Detect which cell encompasses the target text, then output its [x, y] center coordinate. 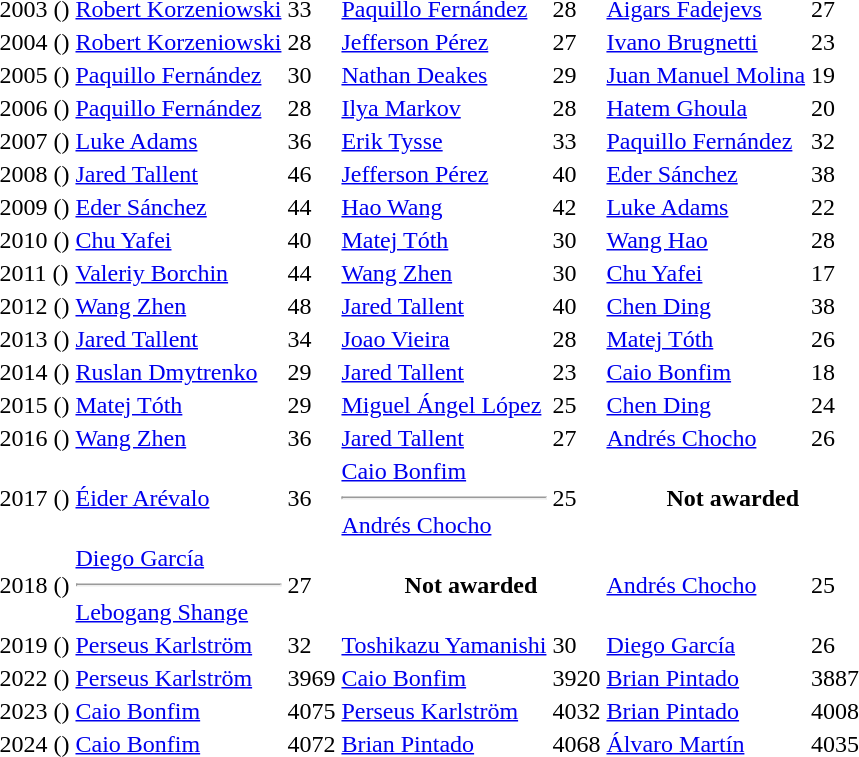
Toshikazu Yamanishi [444, 645]
Robert Korzeniowski [178, 42]
Nathan Deakes [444, 75]
Éider Arévalo [178, 498]
Ivano Brugnetti [706, 42]
Joao Vieira [444, 339]
Hao Wang [444, 207]
46 [312, 174]
Caio BonfimAndrés Chocho [444, 498]
Juan Manuel Molina [706, 75]
33 [576, 141]
Wang Hao [706, 240]
48 [312, 306]
Hatem Ghoula [706, 108]
4075 [312, 711]
Ilya Markov [444, 108]
34 [312, 339]
Valeriy Borchin [178, 273]
Not awarded [471, 585]
Miguel Ángel López [444, 405]
Ruslan Dmytrenko [178, 372]
3969 [312, 678]
32 [312, 645]
Diego GarcíaLebogang Shange [178, 585]
42 [576, 207]
4032 [576, 711]
Erik Tysse [444, 141]
3920 [576, 678]
Diego García [706, 645]
23 [576, 372]
